From the cell containing the given text, extract its center point as [X, Y] coordinate. 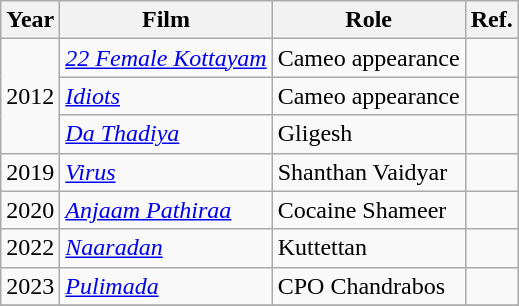
Naaradan [166, 248]
2023 [30, 286]
Cocaine Shameer [368, 210]
2020 [30, 210]
Year [30, 20]
2012 [30, 96]
Da Thadiya [166, 134]
Idiots [166, 96]
2019 [30, 172]
Shanthan Vaidyar [368, 172]
Pulimada [166, 286]
Virus [166, 172]
CPO Chandrabos [368, 286]
Film [166, 20]
22 Female Kottayam [166, 58]
Gligesh [368, 134]
Role [368, 20]
Ref. [492, 20]
Anjaam Pathiraa [166, 210]
Kuttettan [368, 248]
2022 [30, 248]
